Return the (X, Y) coordinate for the center point of the cell that contains the specified text.  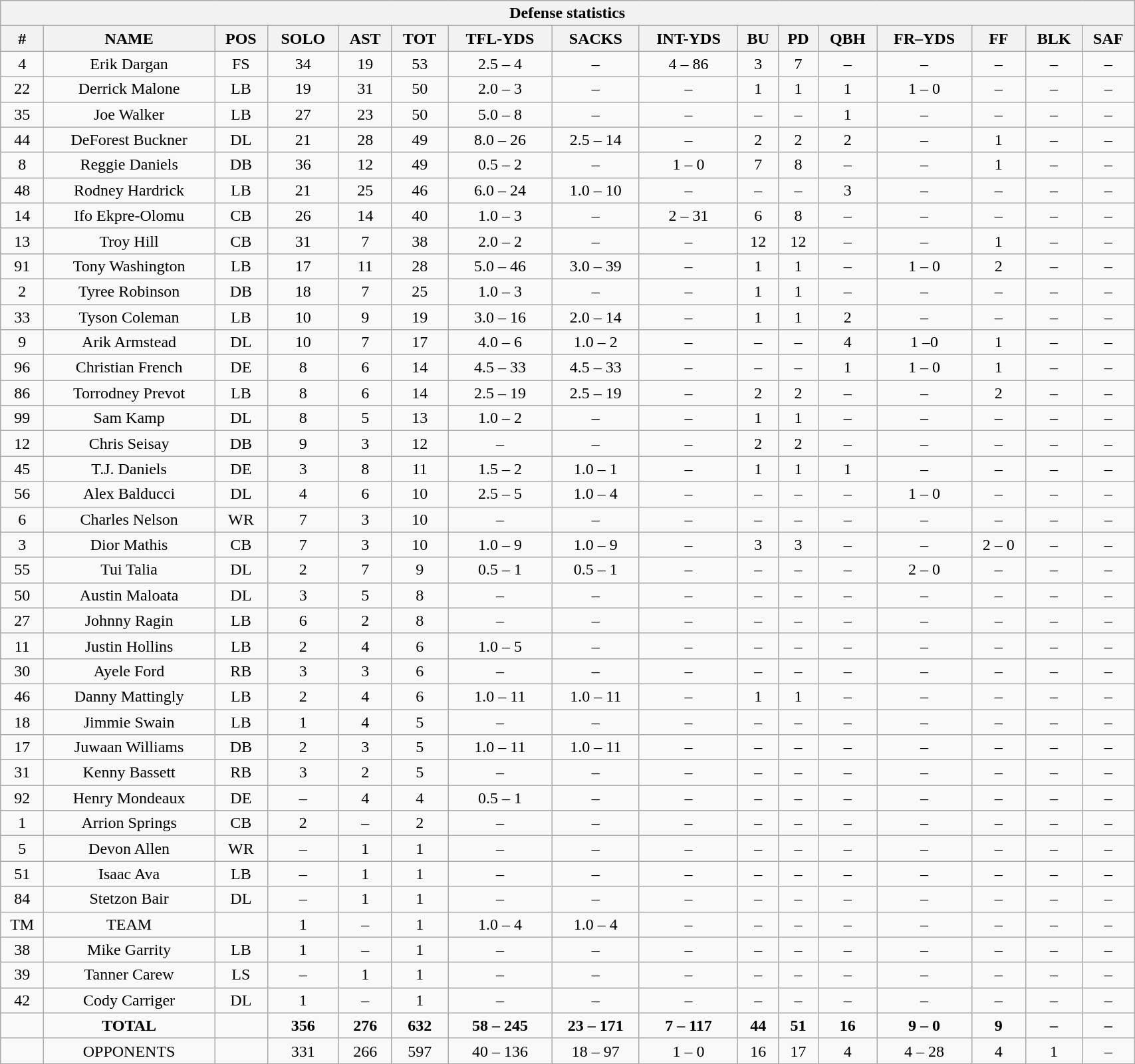
Erik Dargan (129, 64)
FS (241, 64)
30 (23, 671)
SOLO (303, 39)
Mike Garrity (129, 950)
40 – 136 (500, 1051)
632 (420, 1025)
Tanner Carew (129, 975)
Arik Armstead (129, 342)
1.0 – 1 (596, 469)
18 – 97 (596, 1051)
6.0 – 24 (500, 190)
OPPONENTS (129, 1051)
Tui Talia (129, 570)
5.0 – 46 (500, 266)
Stetzon Bair (129, 899)
SAF (1108, 39)
Alex Balducci (129, 494)
Tyree Robinson (129, 291)
FF (999, 39)
4.0 – 6 (500, 342)
40 (420, 215)
Arrion Springs (129, 823)
34 (303, 64)
2.0 – 3 (500, 89)
356 (303, 1025)
597 (420, 1051)
Defense statistics (568, 13)
8.0 – 26 (500, 140)
Joe Walker (129, 114)
99 (23, 418)
53 (420, 64)
92 (23, 798)
96 (23, 368)
QBH (847, 39)
2.5 – 5 (500, 494)
48 (23, 190)
1.5 – 2 (500, 469)
9 – 0 (924, 1025)
POS (241, 39)
Johnny Ragin (129, 620)
BLK (1055, 39)
Henry Mondeaux (129, 798)
3.0 – 39 (596, 266)
PD (798, 39)
Juwaan Williams (129, 747)
Christian French (129, 368)
Chris Seisay (129, 444)
Derrick Malone (129, 89)
T.J. Daniels (129, 469)
Sam Kamp (129, 418)
Danny Mattingly (129, 696)
Tony Washington (129, 266)
56 (23, 494)
Rodney Hardrick (129, 190)
84 (23, 899)
35 (23, 114)
LS (241, 975)
1.0 – 5 (500, 646)
Austin Maloata (129, 595)
Torrodney Prevot (129, 393)
Jimmie Swain (129, 722)
0.5 – 2 (500, 165)
Devon Allen (129, 849)
AST (365, 39)
5.0 – 8 (500, 114)
276 (365, 1025)
55 (23, 570)
SACKS (596, 39)
2.0 – 14 (596, 317)
3.0 – 16 (500, 317)
2.0 – 2 (500, 241)
1.0 – 10 (596, 190)
Dior Mathis (129, 545)
2.5 – 4 (500, 64)
TFL-YDS (500, 39)
Troy Hill (129, 241)
INT-YDS (688, 39)
2 – 31 (688, 215)
23 (365, 114)
33 (23, 317)
58 – 245 (500, 1025)
TEAM (129, 924)
2.5 – 14 (596, 140)
Justin Hollins (129, 646)
Charles Nelson (129, 519)
Ayele Ford (129, 671)
45 (23, 469)
TOTAL (129, 1025)
42 (23, 1000)
DeForest Buckner (129, 140)
Cody Carriger (129, 1000)
36 (303, 165)
# (23, 39)
23 – 171 (596, 1025)
4 – 28 (924, 1051)
Ifo Ekpre-Olomu (129, 215)
86 (23, 393)
BU (758, 39)
TM (23, 924)
39 (23, 975)
FR–YDS (924, 39)
7 – 117 (688, 1025)
Isaac Ava (129, 874)
4 – 86 (688, 64)
Reggie Daniels (129, 165)
Kenny Bassett (129, 773)
Tyson Coleman (129, 317)
NAME (129, 39)
91 (23, 266)
331 (303, 1051)
1 –0 (924, 342)
22 (23, 89)
266 (365, 1051)
TOT (420, 39)
26 (303, 215)
